Find where the given text appears and provide that cell's center as (X, Y) coordinate. 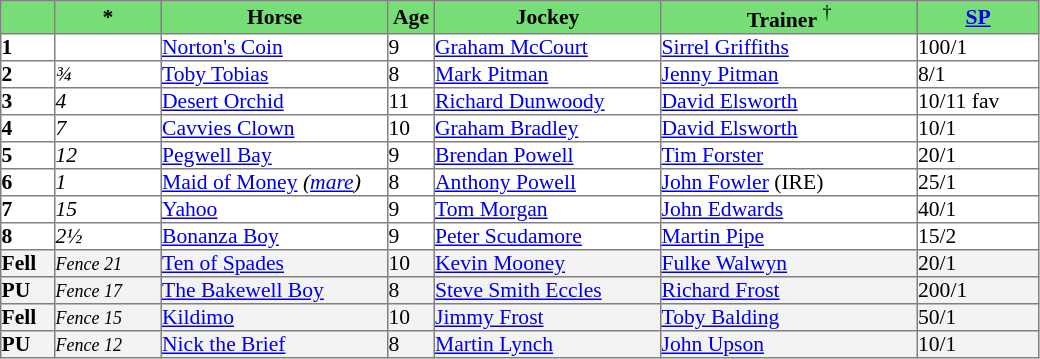
Brendan Powell (547, 154)
John Upson (789, 344)
2 (28, 74)
Mark Pitman (547, 74)
Fence 12 (108, 344)
Jimmy Frost (547, 316)
Kevin Mooney (547, 262)
200/1 (978, 290)
10/11 fav (978, 100)
Graham McCourt (547, 46)
8/1 (978, 74)
15 (108, 208)
Fence 21 (108, 262)
6 (28, 182)
100/1 (978, 46)
Toby Balding (789, 316)
Maid of Money (mare) (274, 182)
SP (978, 18)
The Bakewell Boy (274, 290)
15/2 (978, 236)
5 (28, 154)
Toby Tobias (274, 74)
Age (411, 18)
50/1 (978, 316)
Martin Pipe (789, 236)
Jenny Pitman (789, 74)
Horse (274, 18)
Fence 15 (108, 316)
Norton's Coin (274, 46)
25/1 (978, 182)
Sirrel Griffiths (789, 46)
* (108, 18)
Martin Lynch (547, 344)
3 (28, 100)
Kildimo (274, 316)
John Fowler (IRE) (789, 182)
Pegwell Bay (274, 154)
2½ (108, 236)
Richard Frost (789, 290)
Fence 17 (108, 290)
¾ (108, 74)
Graham Bradley (547, 128)
Peter Scudamore (547, 236)
Yahoo (274, 208)
Tim Forster (789, 154)
Ten of Spades (274, 262)
Nick the Brief (274, 344)
Cavvies Clown (274, 128)
Bonanza Boy (274, 236)
Trainer † (789, 18)
12 (108, 154)
Anthony Powell (547, 182)
11 (411, 100)
Desert Orchid (274, 100)
Fulke Walwyn (789, 262)
40/1 (978, 208)
John Edwards (789, 208)
Jockey (547, 18)
Tom Morgan (547, 208)
Richard Dunwoody (547, 100)
Steve Smith Eccles (547, 290)
